Pinpoint the cell where the given text exists, returning its [x, y] midpoint coordinate. 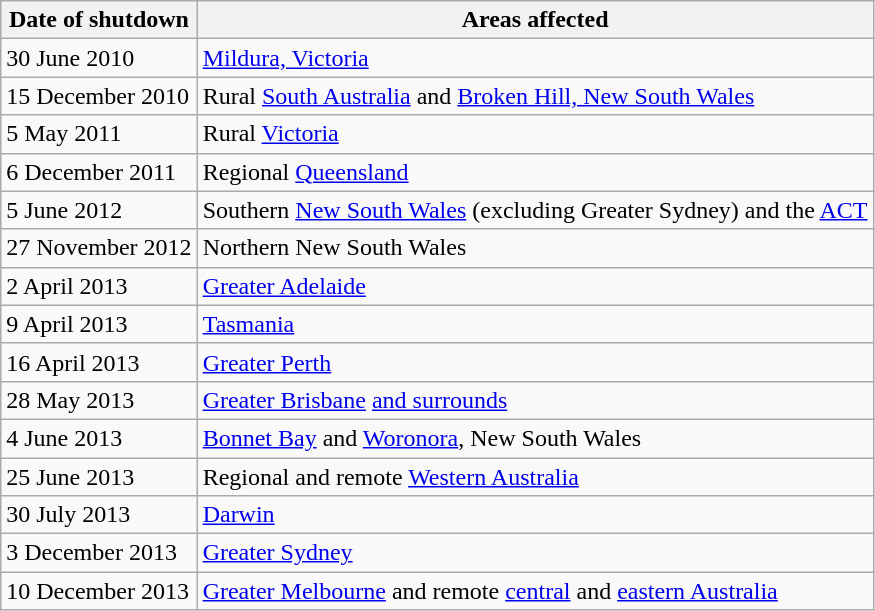
Northern New South Wales [535, 248]
25 June 2013 [99, 477]
5 June 2012 [99, 210]
Regional and remote Western Australia [535, 477]
Greater Sydney [535, 553]
Rural Victoria [535, 134]
16 April 2013 [99, 362]
30 July 2013 [99, 515]
Bonnet Bay and Woronora, New South Wales [535, 438]
Greater Perth [535, 362]
Greater Melbourne and remote central and eastern Australia [535, 591]
3 December 2013 [99, 553]
Tasmania [535, 324]
Darwin [535, 515]
15 December 2010 [99, 96]
2 April 2013 [99, 286]
Greater Brisbane and surrounds [535, 400]
30 June 2010 [99, 58]
Southern New South Wales (excluding Greater Sydney) and the ACT [535, 210]
5 May 2011 [99, 134]
Rural South Australia and Broken Hill, New South Wales [535, 96]
Date of shutdown [99, 20]
27 November 2012 [99, 248]
Areas affected [535, 20]
6 December 2011 [99, 172]
Greater Adelaide [535, 286]
Regional Queensland [535, 172]
10 December 2013 [99, 591]
4 June 2013 [99, 438]
28 May 2013 [99, 400]
Mildura, Victoria [535, 58]
9 April 2013 [99, 324]
